Detect which cell encompasses the target text, then output its [x, y] center coordinate. 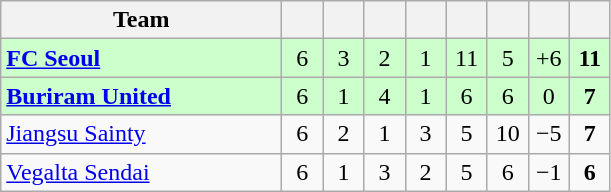
−1 [548, 172]
Vegalta Sendai [142, 172]
4 [384, 96]
Jiangsu Sainty [142, 134]
Buriram United [142, 96]
+6 [548, 58]
−5 [548, 134]
10 [508, 134]
FC Seoul [142, 58]
0 [548, 96]
Team [142, 20]
